Extract the [X, Y] coordinate from the center of the cell holding the provided text.  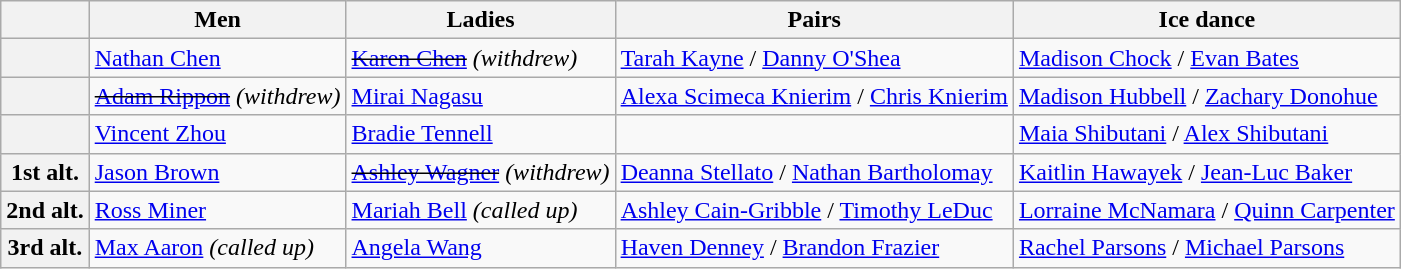
Ashley Cain-Gribble / Timothy LeDuc [814, 210]
Vincent Zhou [218, 134]
1st alt. [45, 172]
Pairs [814, 20]
3rd alt. [45, 248]
Bradie Tennell [480, 134]
Tarah Kayne / Danny O'Shea [814, 58]
Maia Shibutani / Alex Shibutani [1206, 134]
Ladies [480, 20]
2nd alt. [45, 210]
Ross Miner [218, 210]
Alexa Scimeca Knierim / Chris Knierim [814, 96]
Rachel Parsons / Michael Parsons [1206, 248]
Lorraine McNamara / Quinn Carpenter [1206, 210]
Ice dance [1206, 20]
Ashley Wagner (withdrew) [480, 172]
Jason Brown [218, 172]
Angela Wang [480, 248]
Kaitlin Hawayek / Jean-Luc Baker [1206, 172]
Haven Denney / Brandon Frazier [814, 248]
Madison Hubbell / Zachary Donohue [1206, 96]
Mariah Bell (called up) [480, 210]
Madison Chock / Evan Bates [1206, 58]
Adam Rippon (withdrew) [218, 96]
Nathan Chen [218, 58]
Karen Chen (withdrew) [480, 58]
Men [218, 20]
Max Aaron (called up) [218, 248]
Mirai Nagasu [480, 96]
Deanna Stellato / Nathan Bartholomay [814, 172]
